Scan for the cell matching the given text and deliver its (x, y) coordinate at center. 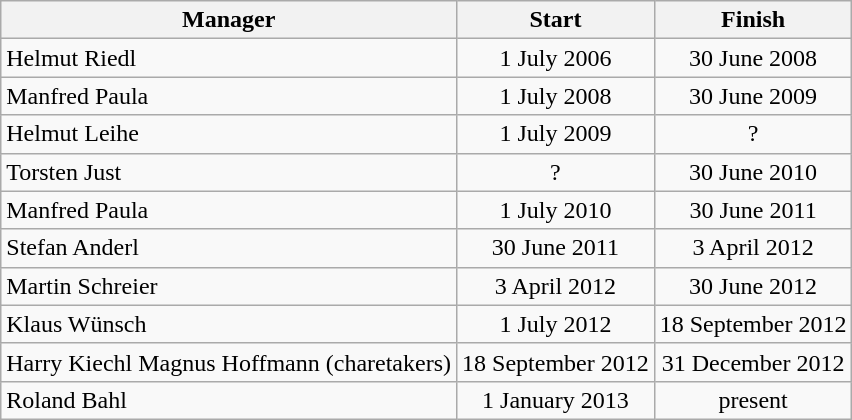
Start (556, 20)
Torsten Just (229, 172)
Helmut Riedl (229, 58)
Harry Kiechl Magnus Hoffmann (charetakers) (229, 362)
1 July 2010 (556, 210)
1 July 2009 (556, 134)
present (753, 400)
1 January 2013 (556, 400)
Manager (229, 20)
1 July 2006 (556, 58)
31 December 2012 (753, 362)
Klaus Wünsch (229, 324)
30 June 2012 (753, 286)
Roland Bahl (229, 400)
1 July 2008 (556, 96)
Stefan Anderl (229, 248)
30 June 2009 (753, 96)
Martin Schreier (229, 286)
1 July 2012 (556, 324)
30 June 2008 (753, 58)
30 June 2010 (753, 172)
Finish (753, 20)
Helmut Leihe (229, 134)
